From the cell containing the given text, extract its center point as (X, Y) coordinate. 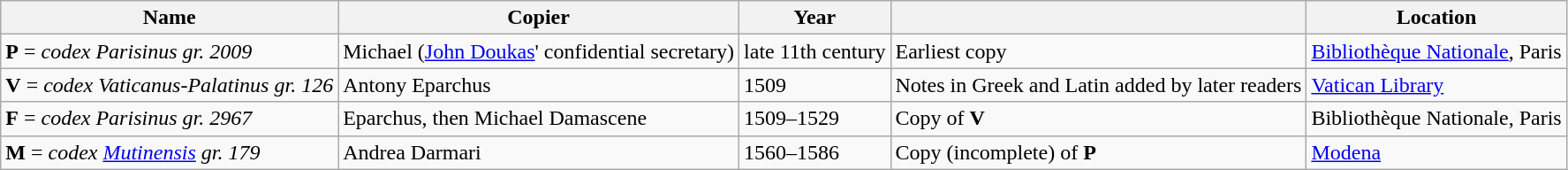
1560–1586 (814, 152)
Location (1436, 18)
Eparchus, then Michael Damascene (539, 119)
Notes in Greek and Latin added by later readers (1099, 85)
1509 (814, 85)
Modena (1436, 152)
Vatican Library (1436, 85)
Name (170, 18)
V = codex Vaticanus-Palatinus gr. 126 (170, 85)
Andrea Darmari (539, 152)
late 11th century (814, 51)
P = codex Parisinus gr. 2009 (170, 51)
Antony Eparchus (539, 85)
Copier (539, 18)
Michael (John Doukas' confidential secretary) (539, 51)
Copy (incomplete) of P (1099, 152)
M = codex Mutinensis gr. 179 (170, 152)
Copy of V (1099, 119)
F = codex Parisinus gr. 2967 (170, 119)
1509–1529 (814, 119)
Earliest copy (1099, 51)
Year (814, 18)
